Detect which cell encompasses the target text, then output its [x, y] center coordinate. 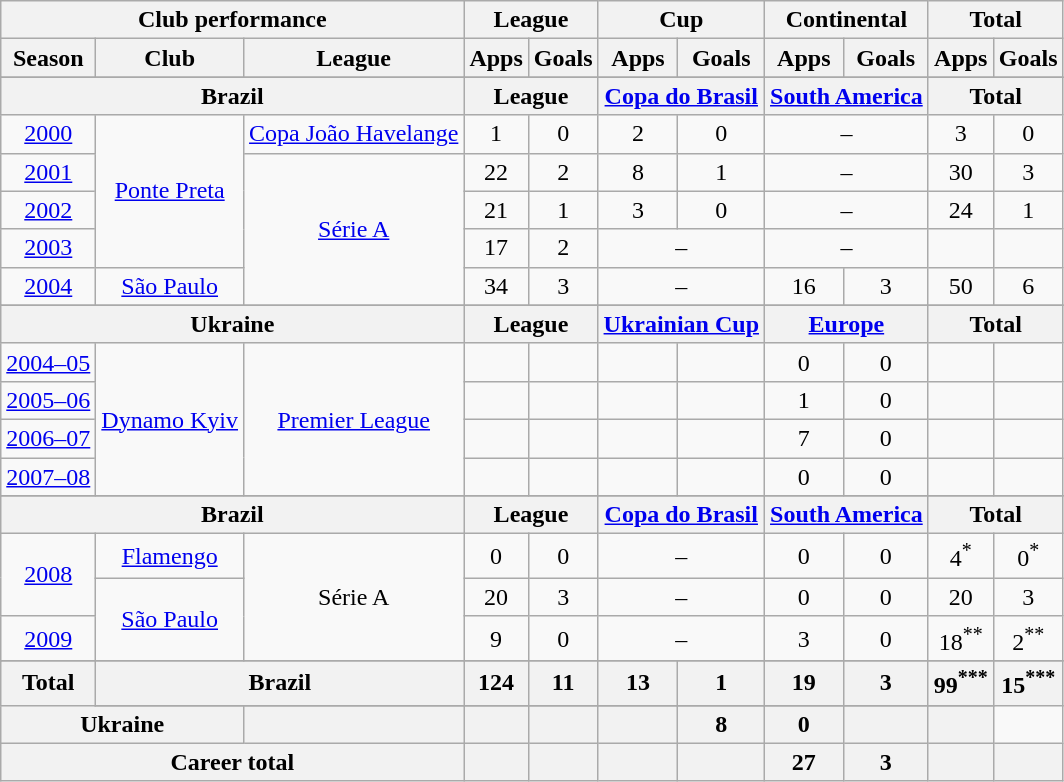
Ukrainian Cup [681, 324]
2** [1028, 638]
Continental [847, 20]
Ponte Preta [170, 191]
30 [960, 172]
21 [496, 210]
0* [1028, 556]
24 [960, 210]
2004–05 [48, 362]
Flamengo [170, 556]
2006–07 [48, 438]
2008 [48, 576]
16 [804, 286]
2004 [48, 286]
Club [170, 58]
124 [496, 684]
34 [496, 286]
22 [496, 172]
2002 [48, 210]
15*** [1028, 684]
17 [496, 248]
9 [496, 638]
19 [804, 684]
27 [804, 762]
18** [960, 638]
Career total [232, 762]
2009 [48, 638]
2001 [48, 172]
7 [804, 438]
2005–06 [48, 400]
11 [563, 684]
99*** [960, 684]
13 [638, 684]
Dynamo Kyiv [170, 419]
2003 [48, 248]
4* [960, 556]
2007–08 [48, 477]
2000 [48, 134]
Premier League [354, 419]
Club performance [232, 20]
Copa João Havelange [354, 134]
50 [960, 286]
Europe [847, 324]
Cup [681, 20]
Season [48, 58]
6 [1028, 286]
